Scan for the cell matching the given text and deliver its (X, Y) coordinate at center. 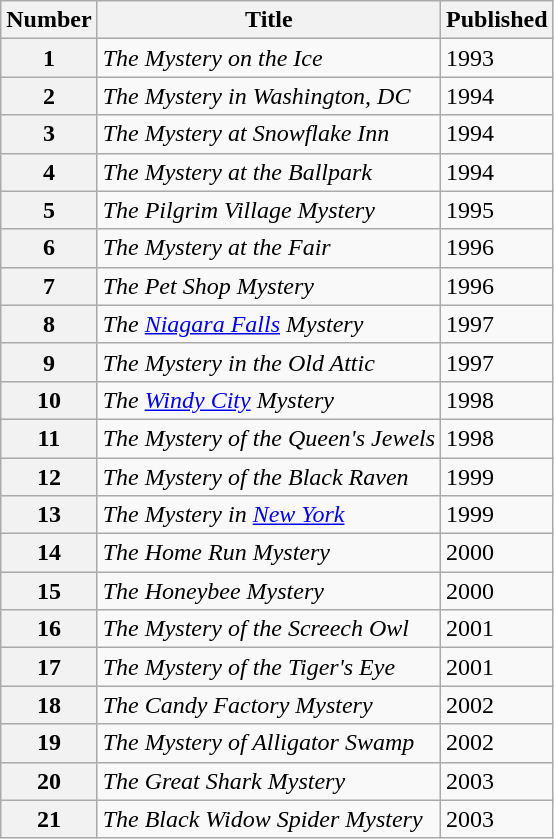
1 (49, 58)
The Mystery in Washington, DC (268, 96)
The Windy City Mystery (268, 400)
10 (49, 400)
5 (49, 210)
2 (49, 96)
The Mystery of the Queen's Jewels (268, 438)
17 (49, 667)
The Mystery of the Tiger's Eye (268, 667)
The Black Widow Spider Mystery (268, 819)
The Mystery at the Ballpark (268, 172)
18 (49, 705)
The Mystery at Snowflake Inn (268, 134)
14 (49, 553)
The Mystery in New York (268, 515)
20 (49, 781)
6 (49, 248)
The Mystery of the Black Raven (268, 477)
13 (49, 515)
3 (49, 134)
1995 (497, 210)
8 (49, 324)
9 (49, 362)
19 (49, 743)
The Mystery on the Ice (268, 58)
12 (49, 477)
7 (49, 286)
15 (49, 591)
11 (49, 438)
The Pilgrim Village Mystery (268, 210)
The Great Shark Mystery (268, 781)
The Mystery in the Old Attic (268, 362)
The Honeybee Mystery (268, 591)
The Pet Shop Mystery (268, 286)
Published (497, 20)
Title (268, 20)
4 (49, 172)
The Niagara Falls Mystery (268, 324)
21 (49, 819)
16 (49, 629)
1993 (497, 58)
The Mystery of Alligator Swamp (268, 743)
The Candy Factory Mystery (268, 705)
Number (49, 20)
The Home Run Mystery (268, 553)
The Mystery at the Fair (268, 248)
The Mystery of the Screech Owl (268, 629)
